Pinpoint the cell where the given text exists, returning its [X, Y] midpoint coordinate. 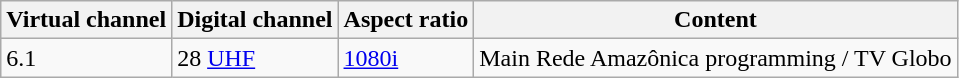
28 UHF [255, 58]
Aspect ratio [406, 20]
1080i [406, 58]
Content [716, 20]
Virtual channel [86, 20]
Digital channel [255, 20]
Main Rede Amazônica programming / TV Globo [716, 58]
6.1 [86, 58]
